Output the [x, y] coordinate of the center of the cell containing the given text.  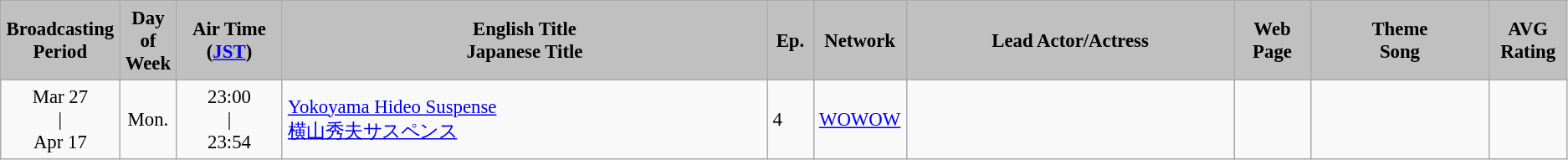
AVGRating [1528, 40]
English TitleJapanese Title [525, 40]
ThemeSong [1400, 40]
BroadcastingPeriod [60, 40]
Mon. [148, 119]
Yokoyama Hideo Suspense 横山秀夫サスペンス [525, 119]
Lead Actor/Actress [1070, 40]
DayofWeek [148, 40]
Air Time(JST) [229, 40]
23:00 | 23:54 [229, 119]
WebPage [1272, 40]
Network [860, 40]
Ep. [790, 40]
4 [790, 119]
WOWOW [860, 119]
Mar 27 | Apr 17 [60, 119]
